Provide the [x, y] coordinate of the cell's center where the given text is located.  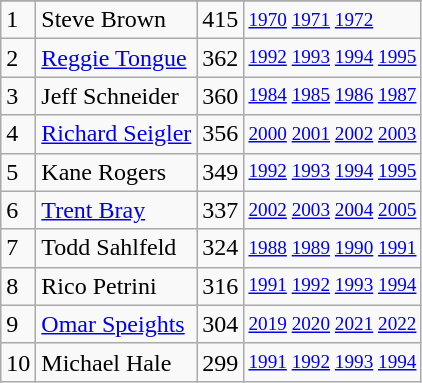
3 [18, 96]
1984 1985 1986 1987 [332, 96]
1 [18, 20]
4 [18, 134]
362 [220, 58]
Michael Hale [116, 362]
316 [220, 286]
2002 2003 2004 2005 [332, 210]
Reggie Tongue [116, 58]
337 [220, 210]
2 [18, 58]
360 [220, 96]
349 [220, 172]
1970 1971 1972 [332, 20]
2000 2001 2002 2003 [332, 134]
Richard Seigler [116, 134]
Trent Bray [116, 210]
Todd Sahlfeld [116, 248]
6 [18, 210]
2019 2020 2021 2022 [332, 324]
415 [220, 20]
304 [220, 324]
299 [220, 362]
10 [18, 362]
356 [220, 134]
Jeff Schneider [116, 96]
Steve Brown [116, 20]
8 [18, 286]
7 [18, 248]
324 [220, 248]
Rico Petrini [116, 286]
Kane Rogers [116, 172]
5 [18, 172]
Omar Speights [116, 324]
9 [18, 324]
1988 1989 1990 1991 [332, 248]
